Find where the given text appears and provide that cell's center as (x, y) coordinate. 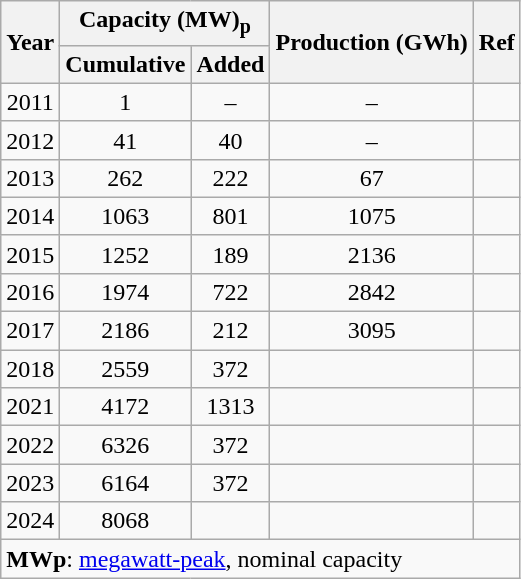
2136 (372, 254)
222 (230, 178)
189 (230, 254)
2021 (30, 407)
2023 (30, 483)
2186 (126, 331)
Ref (496, 42)
1063 (126, 216)
1974 (126, 292)
Cumulative (126, 64)
2018 (30, 369)
2014 (30, 216)
41 (126, 140)
2022 (30, 445)
212 (230, 331)
4172 (126, 407)
MWp: megawatt-peak, nominal capacity (261, 559)
2559 (126, 369)
Added (230, 64)
Capacity (MW)p (165, 23)
Year (30, 42)
1 (126, 102)
1075 (372, 216)
1252 (126, 254)
67 (372, 178)
Production (GWh) (372, 42)
722 (230, 292)
2015 (30, 254)
262 (126, 178)
8068 (126, 521)
2013 (30, 178)
40 (230, 140)
801 (230, 216)
2016 (30, 292)
6164 (126, 483)
3095 (372, 331)
1313 (230, 407)
2024 (30, 521)
2842 (372, 292)
2012 (30, 140)
6326 (126, 445)
2017 (30, 331)
2011 (30, 102)
